Determine the [x, y] coordinate at the center of the cell enclosing the given text.  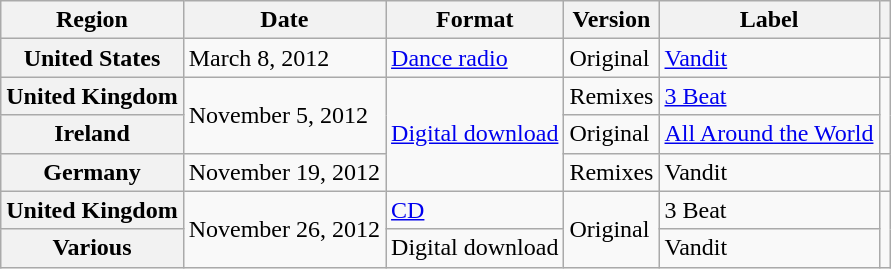
November 19, 2012 [284, 172]
Format [475, 20]
United States [92, 58]
Dance radio [475, 58]
November 5, 2012 [284, 115]
Germany [92, 172]
Version [612, 20]
Various [92, 248]
All Around the World [769, 134]
November 26, 2012 [284, 229]
Date [284, 20]
Region [92, 20]
Label [769, 20]
Ireland [92, 134]
CD [475, 210]
March 8, 2012 [284, 58]
